Detect which cell encompasses the target text, then output its [x, y] center coordinate. 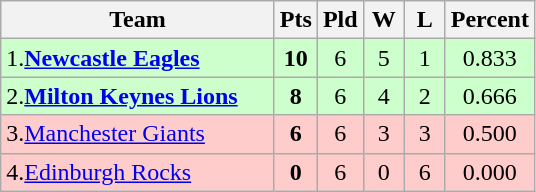
1.Newcastle Eagles [138, 58]
1 [424, 58]
0.500 [490, 134]
Pts [296, 20]
W [384, 20]
4 [384, 96]
10 [296, 58]
Percent [490, 20]
Pld [340, 20]
8 [296, 96]
L [424, 20]
0.000 [490, 172]
Team [138, 20]
4.Edinburgh Rocks [138, 172]
2.Milton Keynes Lions [138, 96]
5 [384, 58]
0.666 [490, 96]
3.Manchester Giants [138, 134]
2 [424, 96]
0.833 [490, 58]
